Detect which cell encompasses the target text, then output its [X, Y] center coordinate. 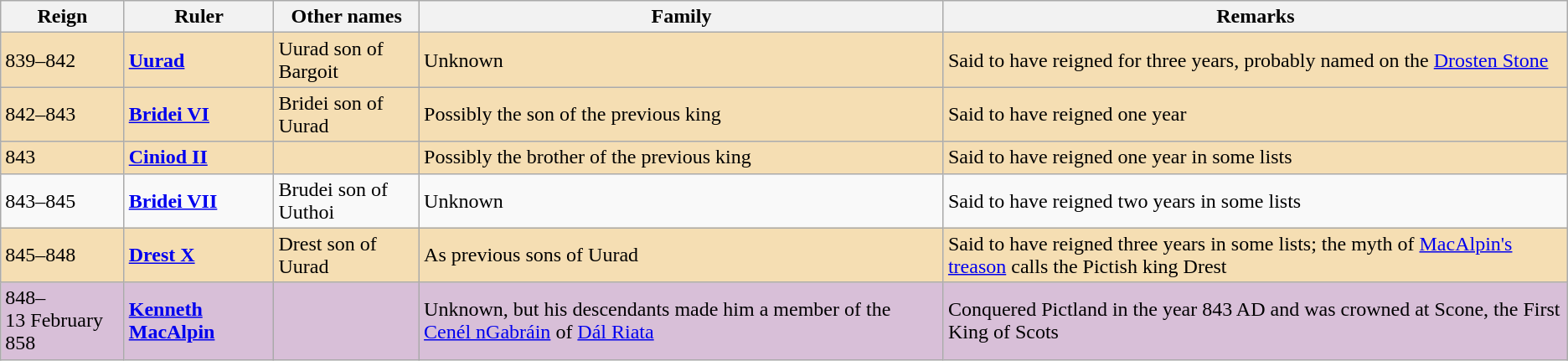
842–843 [62, 114]
Bridei son of Uurad [347, 114]
Said to have reigned three years in some lists; the myth of MacAlpin's treason calls the Pictish king Drest [1255, 255]
Possibly the son of the previous king [682, 114]
Uurad [199, 60]
Said to have reigned for three years, probably named on the Drosten Stone [1255, 60]
As previous sons of Uurad [682, 255]
843 [62, 157]
Remarks [1255, 17]
839–842 [62, 60]
Other names [347, 17]
Family [682, 17]
Said to have reigned one year in some lists [1255, 157]
Unknown, but his descendants made him a member of the Cenél nGabráin of Dál Riata [682, 321]
Ciniod II [199, 157]
Bridei VII [199, 201]
Drest son of Uurad [347, 255]
Said to have reigned one year [1255, 114]
Kenneth MacAlpin [199, 321]
845–848 [62, 255]
Said to have reigned two years in some lists [1255, 201]
Possibly the brother of the previous king [682, 157]
843–845 [62, 201]
Uurad son of Bargoit [347, 60]
Ruler [199, 17]
Conquered Pictland in the year 843 AD and was crowned at Scone, the First King of Scots [1255, 321]
Brudei son of Uuthoi [347, 201]
Reign [62, 17]
Drest X [199, 255]
848–13 February 858 [62, 321]
Bridei VI [199, 114]
